Identify which cell holds the provided text, then report its (x, y) central coordinate. 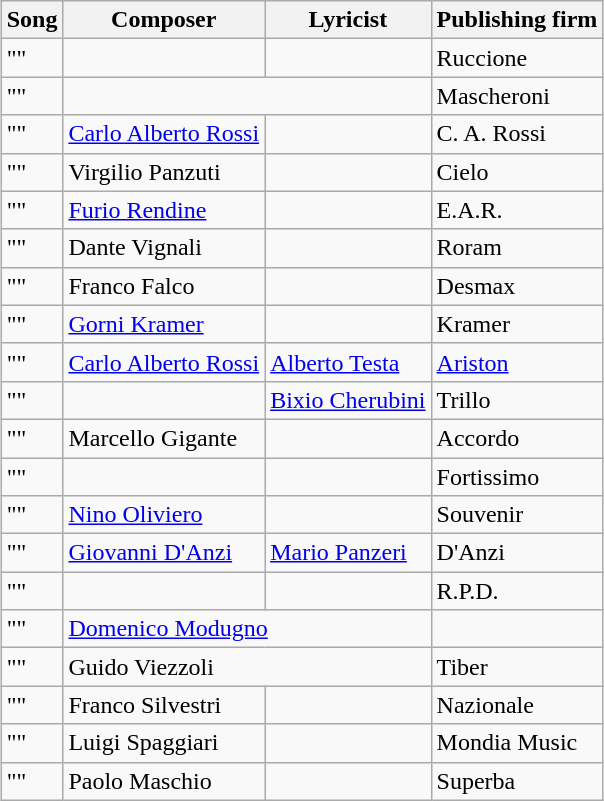
Kramer (517, 324)
C. A. Rossi (517, 134)
Superba (517, 781)
Franco Falco (164, 286)
Virgilio Panzuti (164, 172)
Trillo (517, 400)
Furio Rendine (164, 210)
Fortissimo (517, 477)
Ruccione (517, 58)
Gorni Kramer (164, 324)
Ariston (517, 362)
Franco Silvestri (164, 705)
Giovanni D'Anzi (164, 553)
R.P.D. (517, 591)
Dante Vignali (164, 248)
Roram (517, 248)
Marcello Gigante (164, 438)
Desmax (517, 286)
Song (32, 20)
Guido Viezzoli (247, 667)
Luigi Spaggiari (164, 743)
Cielo (517, 172)
Souvenir (517, 515)
Nazionale (517, 705)
Composer (164, 20)
Alberto Testa (348, 362)
Mascheroni (517, 96)
Publishing firm (517, 20)
Paolo Maschio (164, 781)
D'Anzi (517, 553)
Bixio Cherubini (348, 400)
E.A.R. (517, 210)
Mario Panzeri (348, 553)
Accordo (517, 438)
Mondia Music (517, 743)
Lyricist (348, 20)
Domenico Modugno (247, 629)
Nino Oliviero (164, 515)
Tiber (517, 667)
